Capture the cell that displays the provided text and extract its (x, y) central coordinate. 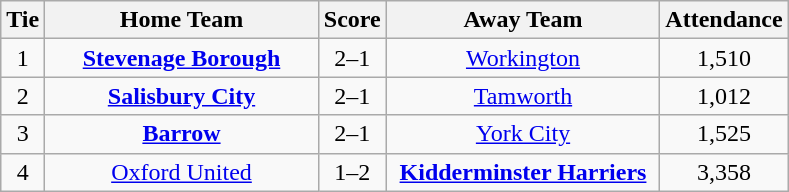
1,525 (724, 134)
Tamworth (523, 96)
Workington (523, 58)
Home Team (182, 20)
York City (523, 134)
Score (352, 20)
1,510 (724, 58)
3 (23, 134)
2 (23, 96)
Stevenage Borough (182, 58)
Salisbury City (182, 96)
Tie (23, 20)
Oxford United (182, 172)
1,012 (724, 96)
3,358 (724, 172)
Attendance (724, 20)
1 (23, 58)
Kidderminster Harriers (523, 172)
Barrow (182, 134)
Away Team (523, 20)
1–2 (352, 172)
4 (23, 172)
